Determine the (X, Y) coordinate at the center of the cell enclosing the given text.  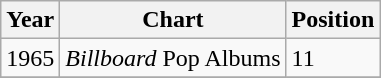
11 (333, 58)
Year (30, 20)
Chart (173, 20)
Billboard Pop Albums (173, 58)
Position (333, 20)
1965 (30, 58)
